Search for the cell housing the specified text and yield its (X, Y) center coordinate. 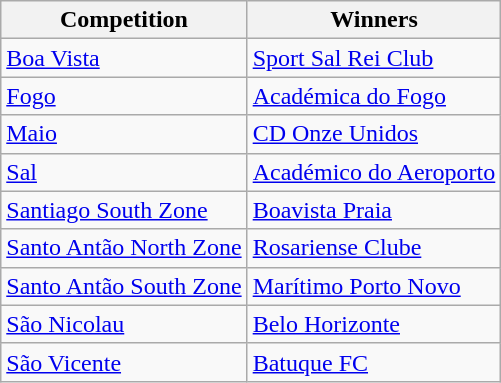
Boavista Praia (374, 210)
CD Onze Unidos (374, 134)
Sport Sal Rei Club (374, 58)
Competition (124, 20)
Académico do Aeroporto (374, 172)
Santo Antão North Zone (124, 248)
Winners (374, 20)
Belo Horizonte (374, 324)
Sal (124, 172)
Batuque FC (374, 362)
Santiago South Zone (124, 210)
Boa Vista (124, 58)
Académica do Fogo (374, 96)
São Vicente (124, 362)
Fogo (124, 96)
Marítimo Porto Novo (374, 286)
Rosariense Clube (374, 248)
Maio (124, 134)
São Nicolau (124, 324)
Santo Antão South Zone (124, 286)
